Identify which cell holds the provided text, then report its [x, y] central coordinate. 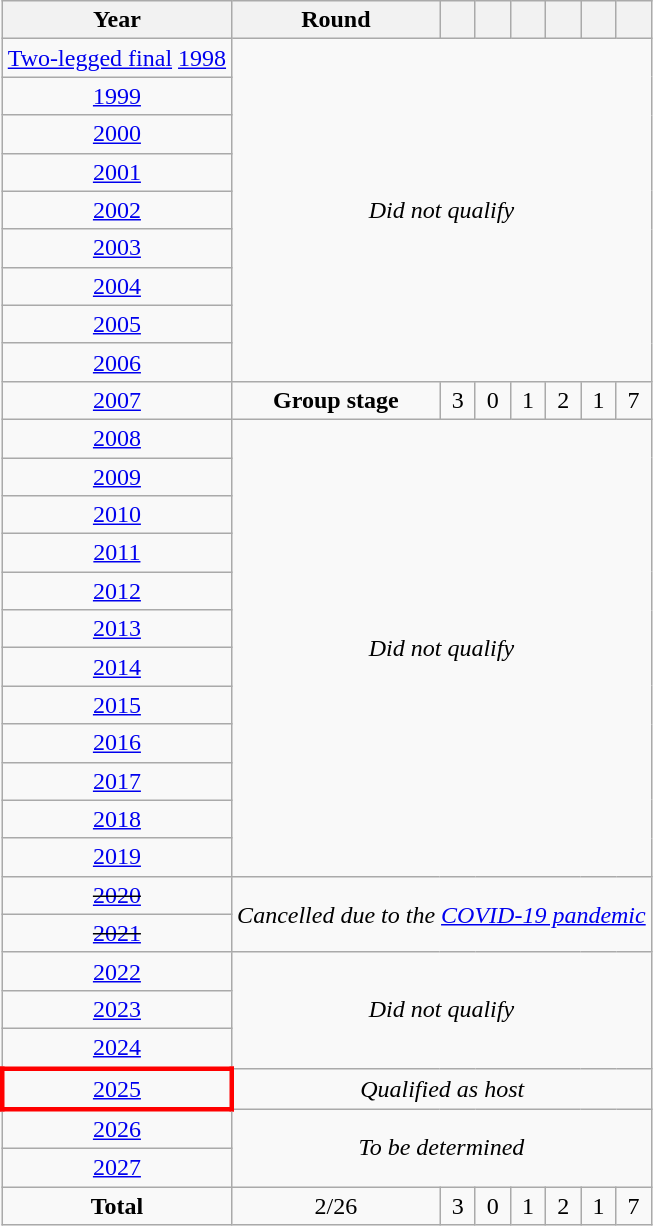
2002 [116, 210]
2000 [116, 134]
2004 [116, 286]
2024 [116, 1048]
2013 [116, 629]
Year [116, 20]
2023 [116, 1009]
To be determined [442, 1148]
2006 [116, 362]
2018 [116, 819]
2017 [116, 781]
2020 [116, 895]
2009 [116, 477]
2011 [116, 553]
Two-legged final 1998 [116, 58]
Total [116, 1206]
Cancelled due to the COVID-19 pandemic [442, 914]
2022 [116, 971]
2021 [116, 933]
Qualified as host [442, 1088]
2026 [116, 1129]
2014 [116, 667]
2019 [116, 857]
2010 [116, 515]
Group stage [336, 400]
2007 [116, 400]
2005 [116, 324]
2012 [116, 591]
2001 [116, 172]
2025 [116, 1088]
2015 [116, 705]
1999 [116, 96]
2008 [116, 438]
2/26 [336, 1206]
2027 [116, 1168]
Round [336, 20]
2016 [116, 743]
2003 [116, 248]
